Identify which cell holds the provided text, then report its (x, y) central coordinate. 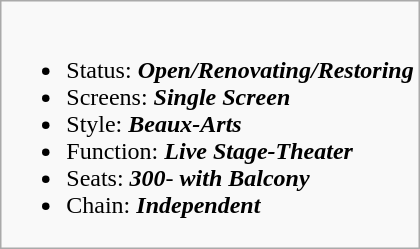
Status: Open/Renovating/RestoringScreens: Single ScreenStyle: Beaux-ArtsFunction: Live Stage-TheaterSeats: 300- with BalconyChain: Independent (210, 125)
